Determine the [x, y] coordinate at the center of the cell enclosing the given text.  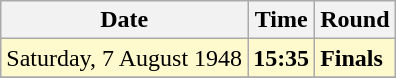
Finals [355, 58]
Time [282, 20]
Date [124, 20]
Saturday, 7 August 1948 [124, 58]
15:35 [282, 58]
Round [355, 20]
